Determine the [x, y] coordinate at the center of the cell enclosing the given text.  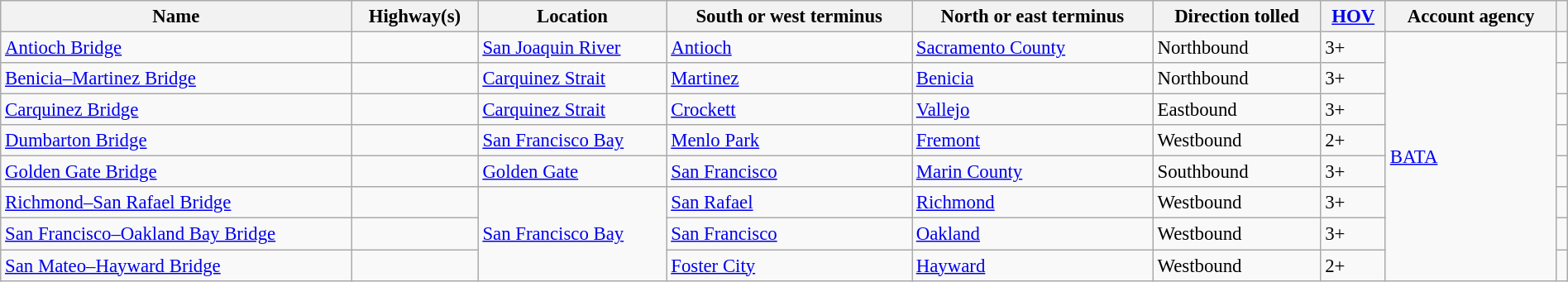
South or west terminus [789, 17]
Name [176, 17]
Direction tolled [1237, 17]
Golden Gate [572, 172]
Dumbarton Bridge [176, 141]
Carquinez Bridge [176, 110]
Sacramento County [1032, 48]
Highway(s) [415, 17]
Antioch Bridge [176, 48]
San Joaquin River [572, 48]
Location [572, 17]
Antioch [789, 48]
Southbound [1237, 172]
North or east terminus [1032, 17]
Marin County [1032, 172]
Richmond–San Rafael Bridge [176, 203]
Eastbound [1237, 110]
San Francisco–Oakland Bay Bridge [176, 234]
Martinez [789, 79]
San Rafael [789, 203]
Vallejo [1032, 110]
Crockett [789, 110]
HOV [1353, 17]
Oakland [1032, 234]
San Mateo–Hayward Bridge [176, 265]
Richmond [1032, 203]
Benicia–Martinez Bridge [176, 79]
Benicia [1032, 79]
Account agency [1470, 17]
Golden Gate Bridge [176, 172]
Hayward [1032, 265]
Menlo Park [789, 141]
Fremont [1032, 141]
Foster City [789, 265]
BATA [1470, 157]
